Provide the (X, Y) coordinate of the cell's center where the given text is located.  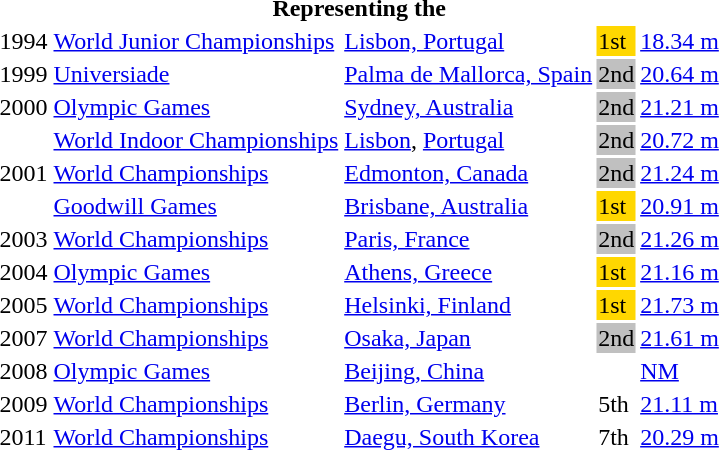
Beijing, China (468, 371)
World Junior Championships (196, 41)
Brisbane, Australia (468, 206)
Paris, France (468, 239)
Universiade (196, 74)
Osaka, Japan (468, 338)
Palma de Mallorca, Spain (468, 74)
Helsinki, Finland (468, 305)
World Indoor Championships (196, 140)
Edmonton, Canada (468, 173)
Athens, Greece (468, 272)
Sydney, Australia (468, 107)
5th (616, 404)
Berlin, Germany (468, 404)
Goodwill Games (196, 206)
